Extract the (X, Y) coordinate from the center of the cell holding the provided text.  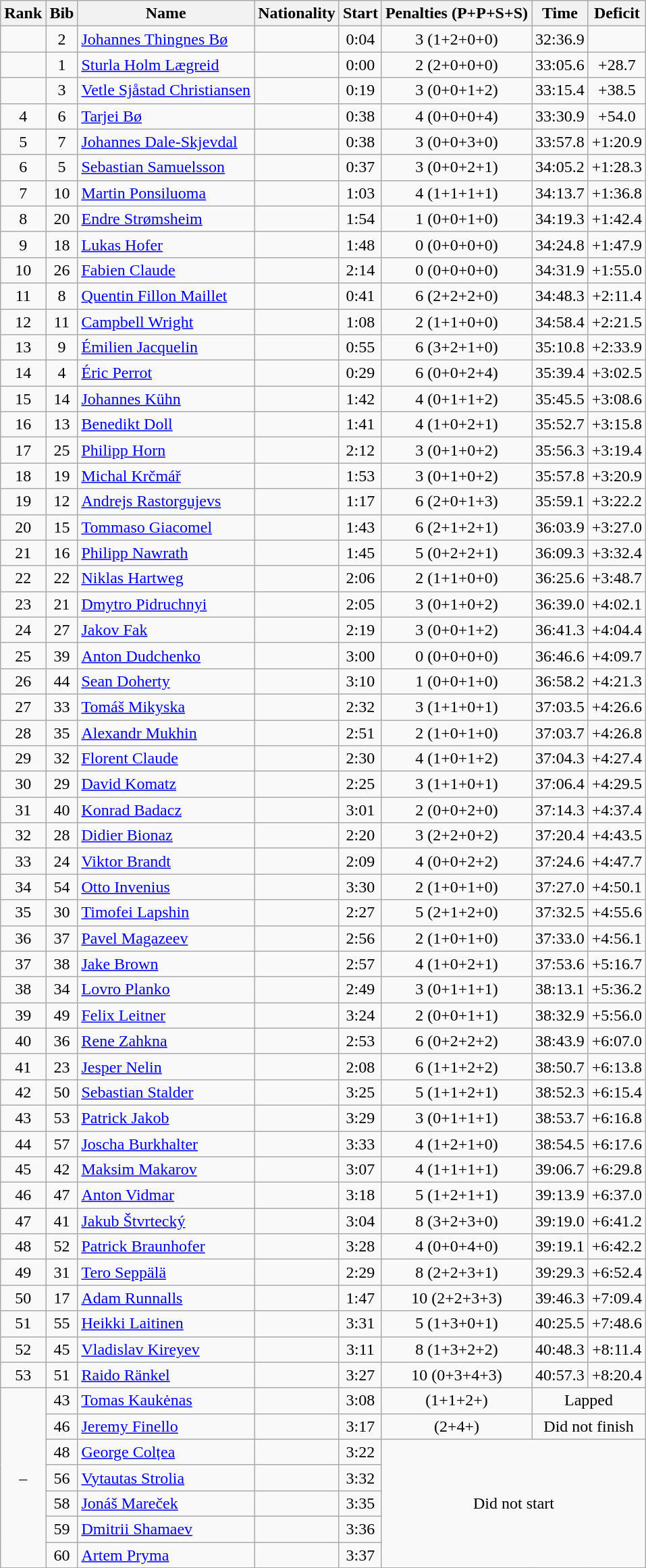
35:59.1 (560, 502)
Johannes Dale-Skjevdal (166, 142)
34:58.4 (560, 322)
6 (2+2+2+0) (456, 296)
+4:21.3 (617, 681)
+7:09.4 (617, 1298)
3:04 (360, 1221)
Jeremy Finello (166, 1426)
36:09.3 (560, 553)
33:15.4 (560, 90)
37:06.4 (560, 784)
Sturla Holm Lægreid (166, 65)
+7:48.6 (617, 1324)
+3:20.9 (617, 476)
3 (62, 90)
37:04.3 (560, 759)
+3:48.7 (617, 578)
Philipp Horn (166, 450)
6 (0+0+2+4) (456, 373)
Adam Runnalls (166, 1298)
36:46.6 (560, 655)
8 (1+3+2+2) (456, 1349)
+1:55.0 (617, 270)
39:46.3 (560, 1298)
Tero Seppälä (166, 1272)
Konrad Badacz (166, 810)
0:00 (360, 65)
+6:29.8 (617, 1170)
Bib (62, 13)
5 (1+2+1+1) (456, 1195)
Niklas Hartweg (166, 578)
Tomáš Mikyska (166, 707)
1:47 (360, 1298)
Anton Vidmar (166, 1195)
+4:09.7 (617, 655)
Dmytro Pidruchnyi (166, 604)
36:03.9 (560, 527)
34:48.3 (560, 296)
+54.0 (617, 116)
Jonáš Mareček (166, 1503)
2 (62, 39)
+4:37.4 (617, 810)
40:57.3 (560, 1375)
56 (62, 1478)
+1:28.3 (617, 167)
40:25.5 (560, 1324)
Raido Ränkel (166, 1375)
Felix Leitner (166, 1015)
2:09 (360, 861)
2:20 (360, 836)
8 (2+2+3+1) (456, 1272)
3:30 (360, 887)
Rank (23, 13)
+8:20.4 (617, 1375)
+4:43.5 (617, 836)
+4:02.1 (617, 604)
Timofei Lapshin (166, 913)
+8:11.4 (617, 1349)
6 (3+2+1+0) (456, 348)
+6:07.0 (617, 1041)
(2+4+) (456, 1426)
38:53.7 (560, 1118)
+6:52.4 (617, 1272)
+6:13.8 (617, 1066)
0:37 (360, 167)
+3:19.4 (617, 450)
6 (0+2+2+2) (456, 1041)
+3:27.0 (617, 527)
5 (0+2+2+1) (456, 553)
38:13.1 (560, 990)
3:32 (360, 1478)
+3:32.4 (617, 553)
Maksim Makarov (166, 1170)
3:36 (360, 1529)
Lukas Hofer (166, 244)
2:06 (360, 578)
Sean Doherty (166, 681)
35:10.8 (560, 348)
Anton Dudchenko (166, 655)
33:05.6 (560, 65)
Johannes Thingnes Bø (166, 39)
37:03.5 (560, 707)
2 (0+0+1+1) (456, 1015)
35:52.7 (560, 425)
Time (560, 13)
Andrejs Rastorgujevs (166, 502)
+3:02.5 (617, 373)
Tommaso Giacomel (166, 527)
39:13.9 (560, 1195)
38:43.9 (560, 1041)
+2:21.5 (617, 322)
3:22 (360, 1452)
+1:36.8 (617, 193)
33:30.9 (560, 116)
Patrick Braunhofer (166, 1247)
3:28 (360, 1247)
37:33.0 (560, 938)
2:56 (360, 938)
57 (62, 1144)
Pavel Magazeev (166, 938)
34:13.7 (560, 193)
1:08 (360, 322)
0:55 (360, 348)
2:08 (360, 1066)
2:29 (360, 1272)
Patrick Jakob (166, 1118)
2:57 (360, 964)
37:20.4 (560, 836)
2:14 (360, 270)
+4:26.6 (617, 707)
+4:04.4 (617, 630)
+28.7 (617, 65)
Otto Invenius (166, 887)
4 (0+1+1+2) (456, 399)
4 (0+0+4+0) (456, 1247)
+2:33.9 (617, 348)
10 (2+2+3+3) (456, 1298)
Tomas Kaukėnas (166, 1401)
59 (62, 1529)
2:12 (360, 450)
Benedikt Doll (166, 425)
3 (1+2+0+0) (456, 39)
Johannes Kühn (166, 399)
Alexandr Mukhin (166, 732)
+5:16.7 (617, 964)
0:41 (360, 296)
Florent Claude (166, 759)
0:19 (360, 90)
34:05.2 (560, 167)
37:14.3 (560, 810)
+2:11.4 (617, 296)
3:35 (360, 1503)
1 (62, 65)
4 (0+0+0+4) (456, 116)
8 (3+2+3+0) (456, 1221)
34:19.3 (560, 219)
3:08 (360, 1401)
3:10 (360, 681)
4 (1+0+1+2) (456, 759)
Philipp Nawrath (166, 553)
Did not start (513, 1503)
1:48 (360, 244)
2:30 (360, 759)
39:29.3 (560, 1272)
+3:15.8 (617, 425)
+4:29.5 (617, 784)
37:53.6 (560, 964)
3:11 (360, 1349)
5 (2+1+2+0) (456, 913)
Didier Bionaz (166, 836)
Jesper Nelin (166, 1066)
6 (2+1+2+1) (456, 527)
3:27 (360, 1375)
Rene Zahkna (166, 1041)
+1:42.4 (617, 219)
1:45 (360, 553)
Start (360, 13)
+1:47.9 (617, 244)
38:54.5 (560, 1144)
1:43 (360, 527)
1:42 (360, 399)
3:25 (360, 1092)
+3:08.6 (617, 399)
38:32.9 (560, 1015)
6 (2+0+1+3) (456, 502)
38:50.7 (560, 1066)
35:39.4 (560, 373)
2 (2+0+0+0) (456, 65)
+38.5 (617, 90)
58 (62, 1503)
Vytautas Strolia (166, 1478)
+1:20.9 (617, 142)
0:29 (360, 373)
35:45.5 (560, 399)
Campbell Wright (166, 322)
+4:47.7 (617, 861)
3:01 (360, 810)
3:33 (360, 1144)
– (23, 1478)
0:04 (360, 39)
36:25.6 (560, 578)
+4:56.1 (617, 938)
+4:55.6 (617, 913)
Dmitrii Shamaev (166, 1529)
34:24.8 (560, 244)
32:36.9 (560, 39)
33:57.8 (560, 142)
10 (0+3+4+3) (456, 1375)
55 (62, 1324)
38:52.3 (560, 1092)
+4:27.4 (617, 759)
39:19.1 (560, 1247)
Sebastian Samuelsson (166, 167)
Viktor Brandt (166, 861)
2:53 (360, 1041)
+5:56.0 (617, 1015)
+4:26.8 (617, 732)
David Komatz (166, 784)
3:29 (360, 1118)
George Colțea (166, 1452)
Jakov Fak (166, 630)
1:41 (360, 425)
54 (62, 887)
5 (1+3+0+1) (456, 1324)
1:17 (360, 502)
+6:16.8 (617, 1118)
Tarjei Bø (166, 116)
37:27.0 (560, 887)
39:06.7 (560, 1170)
Joscha Burkhalter (166, 1144)
1:53 (360, 476)
3:24 (360, 1015)
39:19.0 (560, 1221)
Deficit (617, 13)
Vladislav Kireyev (166, 1349)
37:24.6 (560, 861)
3:00 (360, 655)
34:31.9 (560, 270)
+6:41.2 (617, 1221)
36:41.3 (560, 630)
Sebastian Stalder (166, 1092)
37:03.7 (560, 732)
36:58.2 (560, 681)
+4:50.1 (617, 887)
3 (0+0+3+0) (456, 142)
6 (1+1+2+2) (456, 1066)
Endre Strømsheim (166, 219)
2:19 (360, 630)
Émilien Jacquelin (166, 348)
Jake Brown (166, 964)
2:05 (360, 604)
Nationality (297, 13)
Jakub Štvrtecký (166, 1221)
Vetle Sjåstad Christiansen (166, 90)
Artem Pryma (166, 1555)
Heikki Laitinen (166, 1324)
+6:17.6 (617, 1144)
Lovro Planko (166, 990)
+5:36.2 (617, 990)
Name (166, 13)
+3:22.2 (617, 502)
35:57.8 (560, 476)
Quentin Fillon Maillet (166, 296)
+6:42.2 (617, 1247)
1:03 (360, 193)
35:56.3 (560, 450)
2:51 (360, 732)
2:25 (360, 784)
40:48.3 (560, 1349)
+6:15.4 (617, 1092)
4 (1+2+1+0) (456, 1144)
2:32 (360, 707)
Michal Krčmář (166, 476)
Lapped (589, 1401)
Penalties (P+P+S+S) (456, 13)
Did not finish (589, 1426)
3:37 (360, 1555)
3:17 (360, 1426)
36:39.0 (560, 604)
3:18 (360, 1195)
Éric Perrot (166, 373)
(1+1+2+) (456, 1401)
2:27 (360, 913)
Fabien Claude (166, 270)
60 (62, 1555)
5 (1+1+2+1) (456, 1092)
3:07 (360, 1170)
37:32.5 (560, 913)
3 (2+2+0+2) (456, 836)
4 (0+0+2+2) (456, 861)
3:31 (360, 1324)
3 (0+0+2+1) (456, 167)
Martin Ponsiluoma (166, 193)
+6:37.0 (617, 1195)
2:49 (360, 990)
1:54 (360, 219)
2 (0+0+2+0) (456, 810)
